Find where the given text appears and provide that cell's center as (x, y) coordinate. 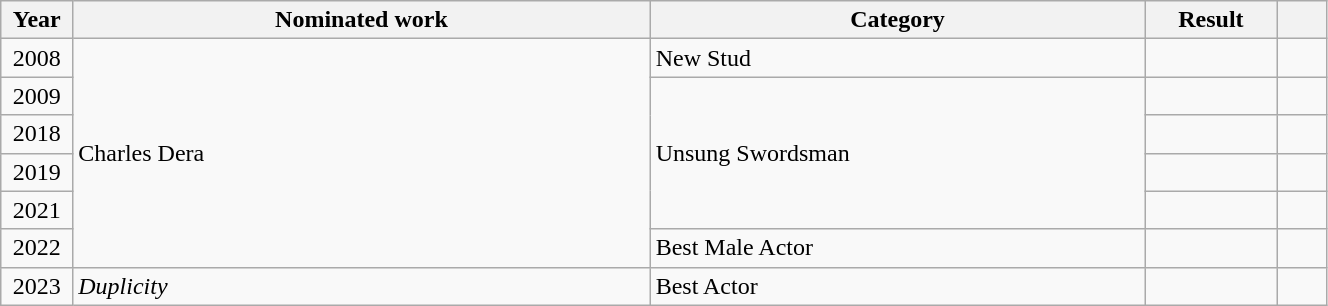
2019 (37, 172)
Unsung Swordsman (898, 153)
2009 (37, 96)
Best Actor (898, 286)
New Stud (898, 58)
Category (898, 20)
Charles Dera (362, 153)
Duplicity (362, 286)
Year (37, 20)
2018 (37, 134)
2021 (37, 210)
Best Male Actor (898, 248)
Nominated work (362, 20)
Result (1211, 20)
2023 (37, 286)
2022 (37, 248)
2008 (37, 58)
